Return the [X, Y] coordinate for the center point of the cell that contains the specified text.  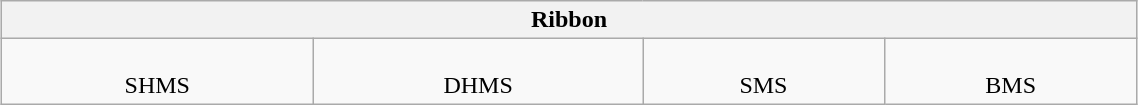
BMS [1010, 72]
Ribbon [569, 20]
SHMS [158, 72]
DHMS [478, 72]
SMS [764, 72]
